Return the (X, Y) coordinate for the center point of the cell that contains the specified text.  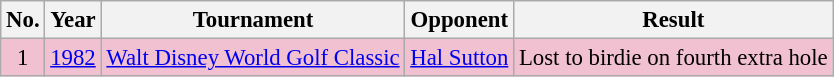
1 (23, 58)
Result (674, 20)
1982 (73, 58)
Opponent (460, 20)
Walt Disney World Golf Classic (253, 58)
Hal Sutton (460, 58)
Year (73, 20)
Lost to birdie on fourth extra hole (674, 58)
No. (23, 20)
Tournament (253, 20)
